Search for the cell housing the specified text and yield its (x, y) center coordinate. 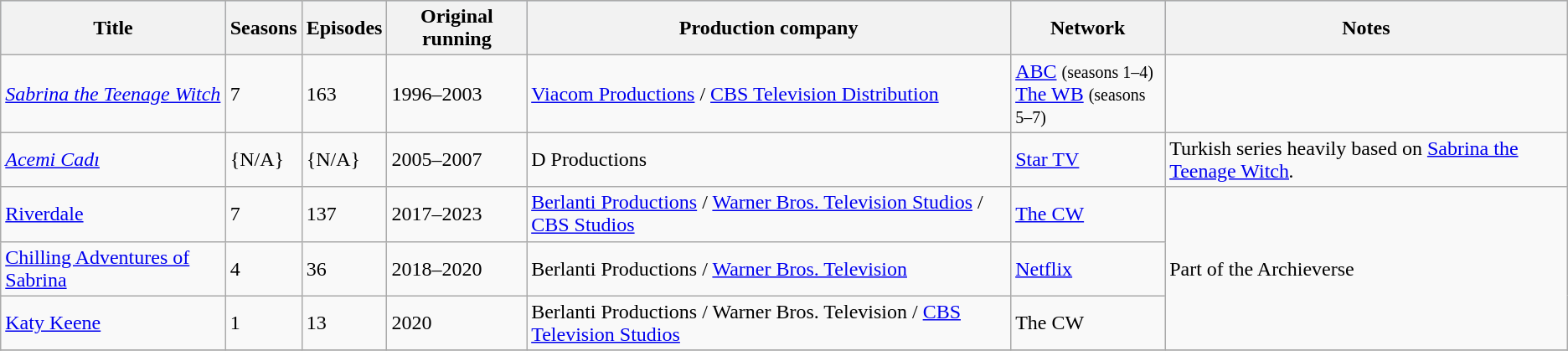
Part of the Archieverse (1367, 268)
Turkish series heavily based on Sabrina the Teenage Witch. (1367, 159)
36 (344, 268)
137 (344, 214)
1996–2003 (457, 94)
Title (113, 28)
2018–2020 (457, 268)
Katy Keene (113, 323)
ABC (seasons 1–4)The WB (seasons 5–7) (1088, 94)
2020 (457, 323)
Original running (457, 28)
2005–2007 (457, 159)
Notes (1367, 28)
Sabrina the Teenage Witch (113, 94)
D Productions (769, 159)
13 (344, 323)
Episodes (344, 28)
2017–2023 (457, 214)
Netflix (1088, 268)
Berlanti Productions / Warner Bros. Television Studios / CBS Studios (769, 214)
Berlanti Productions / Warner Bros. Television / CBS Television Studios (769, 323)
Network (1088, 28)
4 (263, 268)
Berlanti Productions / Warner Bros. Television (769, 268)
163 (344, 94)
1 (263, 323)
Star TV (1088, 159)
Viacom Productions / CBS Television Distribution (769, 94)
Acemi Cadı (113, 159)
Chilling Adventures of Sabrina (113, 268)
Seasons (263, 28)
Riverdale (113, 214)
Production company (769, 28)
